Provide the (x, y) coordinate of the cell's center where the given text is located.  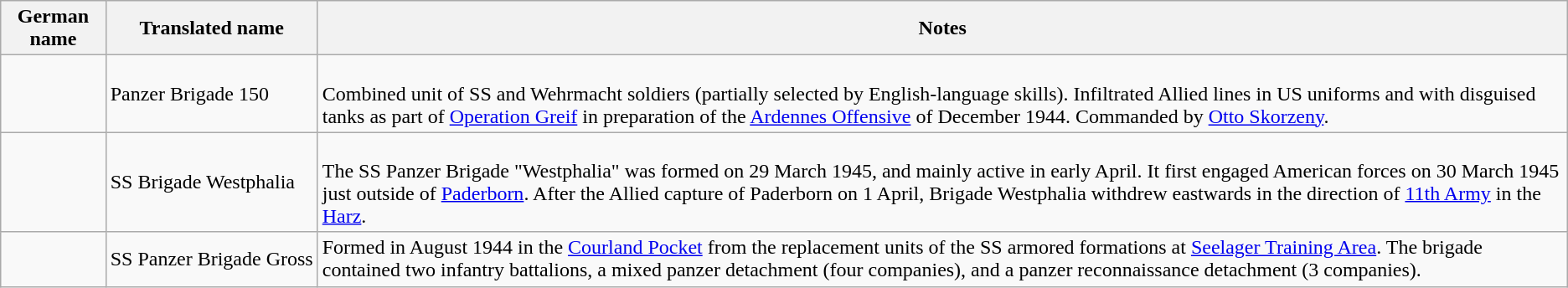
Notes (942, 28)
Panzer Brigade 150 (211, 94)
SS Panzer Brigade Gross (211, 260)
German name (54, 28)
SS Brigade Westphalia (211, 183)
Translated name (211, 28)
